From the cell containing the given text, extract its center point as [X, Y] coordinate. 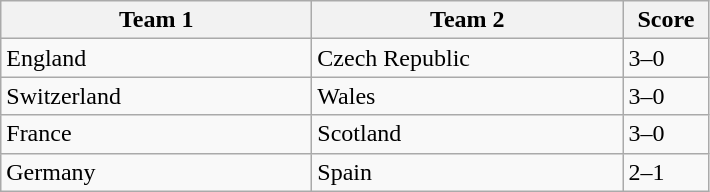
2–1 [666, 172]
Team 2 [468, 20]
Wales [468, 96]
Scotland [468, 134]
Spain [468, 172]
Germany [156, 172]
France [156, 134]
England [156, 58]
Score [666, 20]
Czech Republic [468, 58]
Switzerland [156, 96]
Team 1 [156, 20]
